Return the [x, y] coordinate for the center point of the cell that contains the specified text.  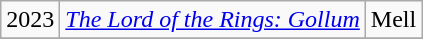
The Lord of the Rings: Gollum [213, 20]
2023 [30, 20]
Mell [393, 20]
